Capture the cell that displays the provided text and extract its [X, Y] central coordinate. 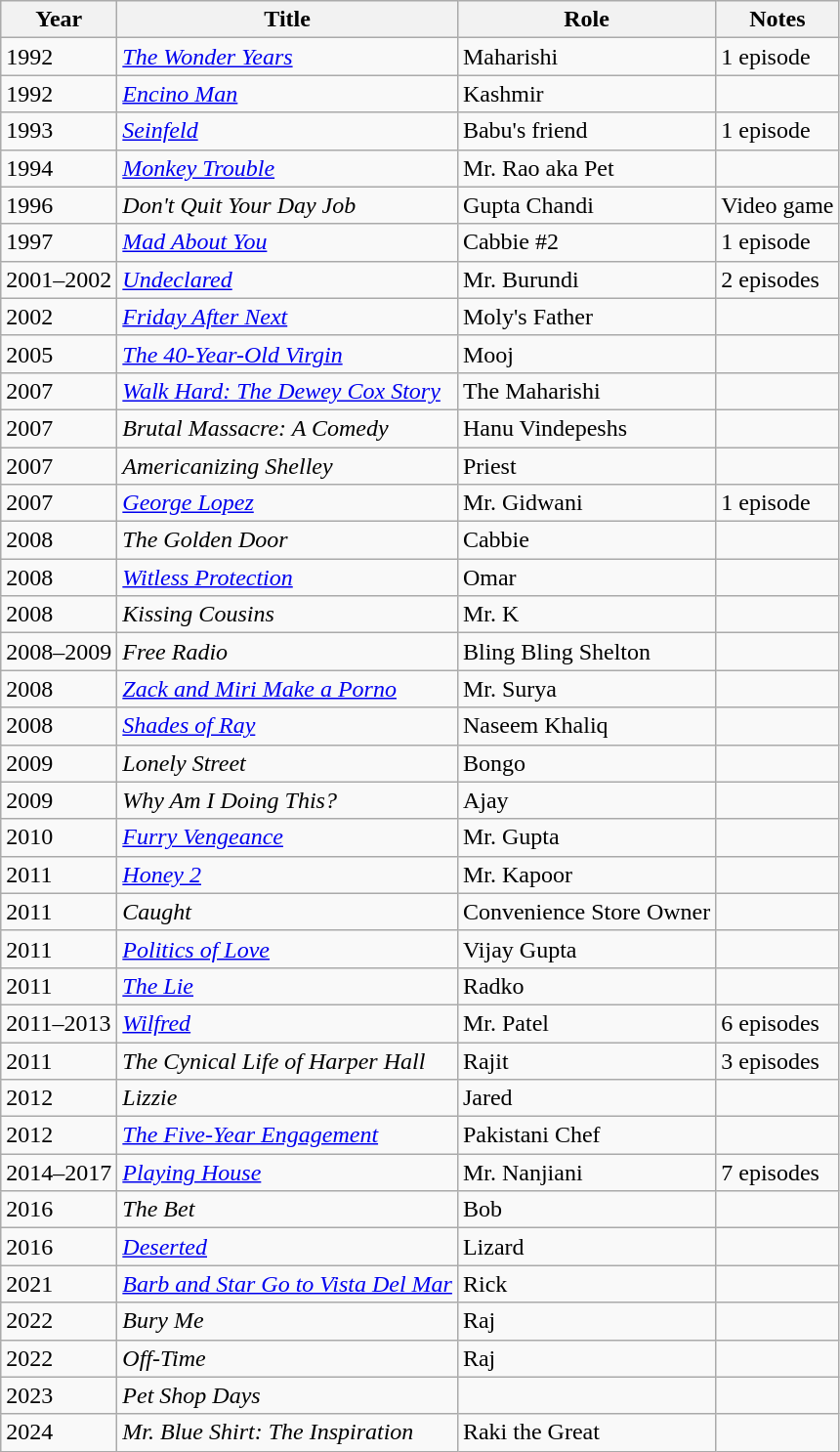
6 episodes [777, 1023]
Mr. Surya [586, 689]
Shades of Ray [287, 726]
3 episodes [777, 1060]
Walk Hard: The Dewey Cox Story [287, 391]
Mr. Kapoor [586, 875]
Hanu Vindepeshs [586, 428]
2002 [59, 317]
7 episodes [777, 1173]
Omar [586, 577]
2 episodes [777, 279]
2014–2017 [59, 1173]
1996 [59, 205]
Mooj [586, 354]
Mr. Burundi [586, 279]
2024 [59, 1432]
The Five-Year Engagement [287, 1135]
Mr. Rao aka Pet [586, 168]
Raki the Great [586, 1432]
Notes [777, 20]
Rick [586, 1284]
2021 [59, 1284]
2008–2009 [59, 652]
Off-Time [287, 1358]
Furry Vengeance [287, 837]
Maharishi [586, 57]
Monkey Trouble [287, 168]
Encino Man [287, 94]
Lizzie [287, 1098]
Zack and Miri Make a Porno [287, 689]
1997 [59, 242]
Wilfred [287, 1023]
Pet Shop Days [287, 1395]
Witless Protection [287, 577]
Bob [586, 1210]
2001–2002 [59, 279]
Free Radio [287, 652]
Mr. Gidwani [586, 503]
The Bet [287, 1210]
The 40-Year-Old Virgin [287, 354]
Deserted [287, 1247]
Gupta Chandi [586, 205]
Playing House [287, 1173]
Mr. Nanjiani [586, 1173]
Ajay [586, 800]
Cabbie [586, 540]
Lonely Street [287, 763]
1993 [59, 131]
Moly's Father [586, 317]
The Cynical Life of Harper Hall [287, 1060]
Politics of Love [287, 949]
The Lie [287, 986]
Mad About You [287, 242]
1994 [59, 168]
Bury Me [287, 1321]
Rajit [586, 1060]
Mr. Gupta [586, 837]
Kissing Cousins [287, 615]
Cabbie #2 [586, 242]
Convenience Store Owner [586, 912]
2010 [59, 837]
Title [287, 20]
2023 [59, 1395]
Barb and Star Go to Vista Del Mar [287, 1284]
Americanizing Shelley [287, 466]
Mr. Patel [586, 1023]
Naseem Khaliq [586, 726]
Pakistani Chef [586, 1135]
Priest [586, 466]
The Maharishi [586, 391]
Brutal Massacre: A Comedy [287, 428]
Role [586, 20]
Honey 2 [287, 875]
Mr. Blue Shirt: The Inspiration [287, 1432]
Why Am I Doing This? [287, 800]
Bling Bling Shelton [586, 652]
Jared [586, 1098]
Kashmir [586, 94]
Friday After Next [287, 317]
The Wonder Years [287, 57]
Seinfeld [287, 131]
George Lopez [287, 503]
Bongo [586, 763]
Mr. K [586, 615]
Radko [586, 986]
2011–2013 [59, 1023]
Babu's friend [586, 131]
Year [59, 20]
Video game [777, 205]
Vijay Gupta [586, 949]
Undeclared [287, 279]
Lizard [586, 1247]
2005 [59, 354]
The Golden Door [287, 540]
Don't Quit Your Day Job [287, 205]
Caught [287, 912]
